Provide the (X, Y) coordinate of the cell's center where the given text is located.  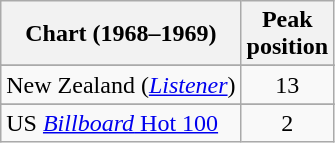
US Billboard Hot 100 (121, 123)
13 (287, 85)
Peak position (287, 34)
2 (287, 123)
Chart (1968–1969) (121, 34)
New Zealand (Listener) (121, 85)
